Locate the cell with the specified text and output its (x, y) center coordinate. 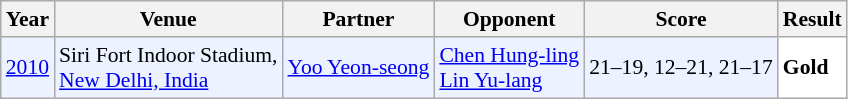
Partner (358, 19)
2010 (28, 68)
Year (28, 19)
Yoo Yeon-seong (358, 68)
Opponent (509, 19)
21–19, 12–21, 21–17 (681, 68)
Venue (168, 19)
Result (812, 19)
Gold (812, 68)
Siri Fort Indoor Stadium,New Delhi, India (168, 68)
Score (681, 19)
Chen Hung-ling Lin Yu-lang (509, 68)
